Locate the cell with the specified text and output its (X, Y) center coordinate. 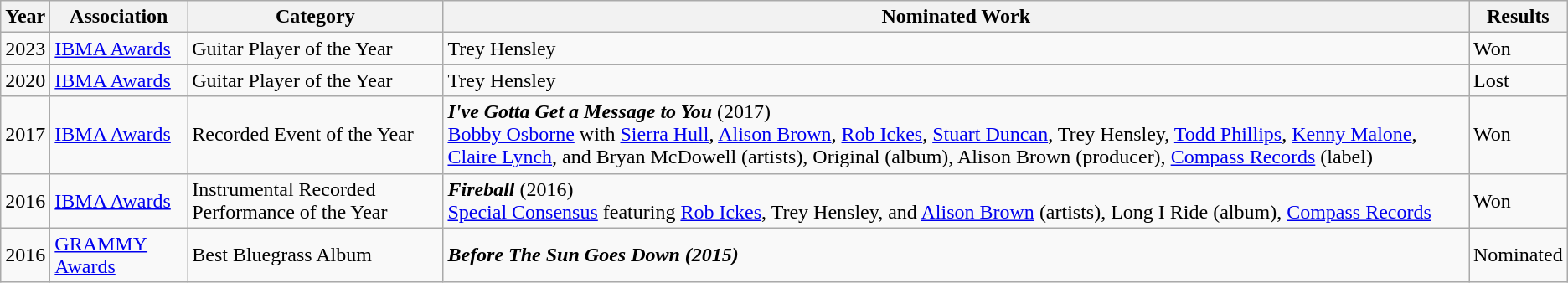
Best Bluegrass Album (315, 255)
Lost (1519, 80)
Year (25, 17)
Fireball (2016)Special Consensus featuring Rob Ickes, Trey Hensley, and Alison Brown (artists), Long I Ride (album), Compass Records (957, 201)
2020 (25, 80)
2017 (25, 135)
Before The Sun Goes Down (2015) (957, 255)
Instrumental Recorded Performance of the Year (315, 201)
Results (1519, 17)
Nominated (1519, 255)
Category (315, 17)
Association (119, 17)
2023 (25, 49)
Nominated Work (957, 17)
GRAMMY Awards (119, 255)
Recorded Event of the Year (315, 135)
